Determine the [x, y] coordinate at the center of the cell enclosing the given text.  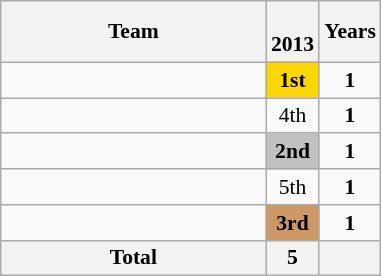
2nd [292, 152]
Years [350, 32]
4th [292, 116]
3rd [292, 223]
Team [134, 32]
2013 [292, 32]
5 [292, 258]
5th [292, 187]
Total [134, 258]
1st [292, 80]
